Scan for the cell matching the given text and deliver its (x, y) coordinate at center. 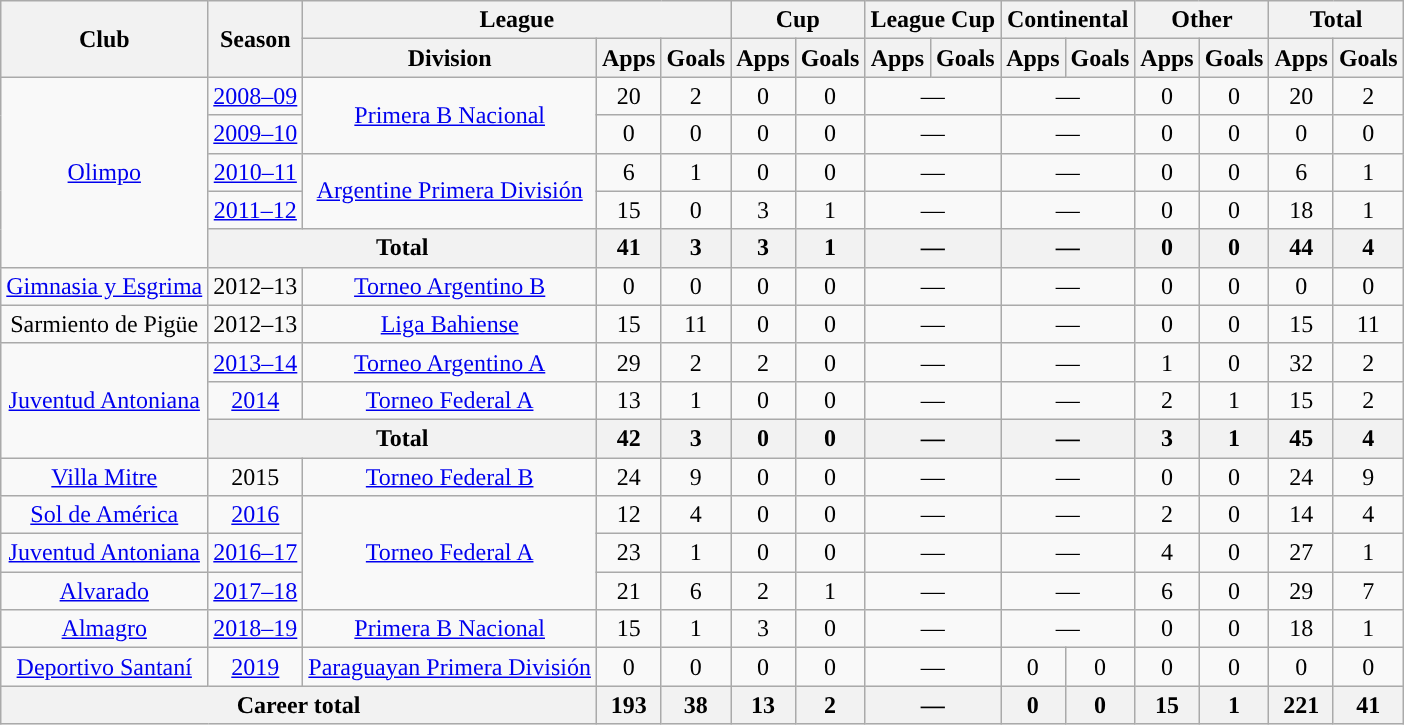
League (517, 20)
21 (629, 591)
38 (696, 705)
Paraguayan Primera División (450, 667)
42 (629, 438)
2011–12 (256, 210)
27 (1301, 553)
45 (1301, 438)
2008–09 (256, 96)
League Cup (933, 20)
23 (629, 553)
Sarmiento de Pigüe (104, 324)
Almagro (104, 629)
32 (1301, 362)
Continental (1068, 20)
2015 (256, 477)
Cup (798, 20)
Sol de América (104, 515)
12 (629, 515)
221 (1301, 705)
7 (1368, 591)
Season (256, 39)
193 (629, 705)
Olimpo (104, 172)
Alvarado (104, 591)
Argentine Primera División (450, 191)
2016–17 (256, 553)
Torneo Federal B (450, 477)
2019 (256, 667)
Deportivo Santaní (104, 667)
Other (1202, 20)
14 (1301, 515)
Villa Mitre (104, 477)
Torneo Argentino A (450, 362)
Liga Bahiense (450, 324)
Club (104, 39)
2009–10 (256, 134)
Torneo Argentino B (450, 286)
2014 (256, 400)
2010–11 (256, 172)
2018–19 (256, 629)
Gimnasia y Esgrima (104, 286)
Career total (299, 705)
Division (450, 58)
2016 (256, 515)
2017–18 (256, 591)
44 (1301, 248)
2013–14 (256, 362)
